Return (X, Y) of the center of cell containing provided text 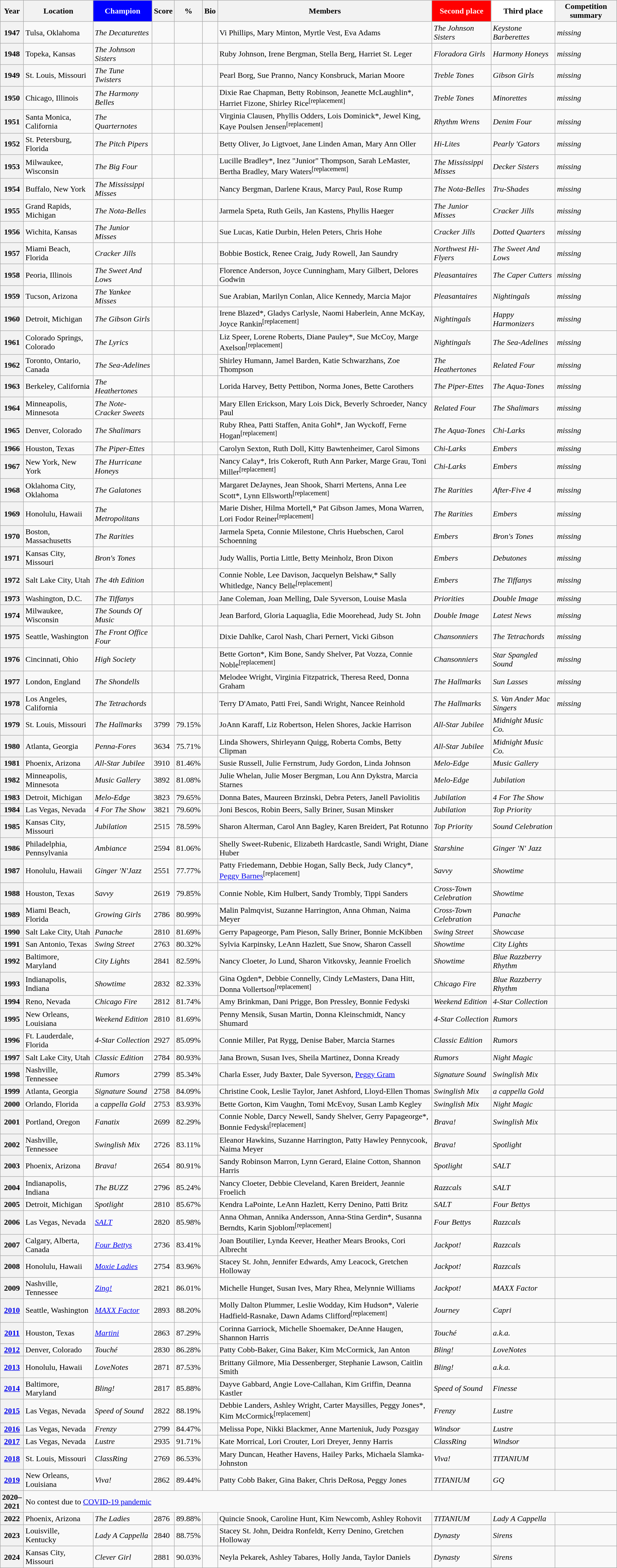
Connie Noble, Darcy Newell, Sandy Shelver, Gerry Papageorge*, Bonnie Fedyski[replacement] (325, 1122)
81.74% (189, 1002)
Connie Noble, Lee Davison, Jacquelyn Belshaw,* Sally Whitledge, Nancy Belle[replacement] (325, 580)
1968 (12, 490)
2726 (163, 1144)
1959 (12, 296)
Peoria, Illinois (58, 275)
2022 (12, 1519)
2619 (163, 893)
The Yankee Misses (123, 296)
81.08% (189, 780)
Eleanor Hawkins, Suzanne Harrington, Patty Hawley Pennycook, Naima Meyer (325, 1144)
89.88% (189, 1519)
Debutones (523, 558)
2871 (163, 1367)
Ginger 'N'Jazz (123, 871)
80.99% (189, 915)
The Big Four (123, 167)
Jarmela Speta, Connie Milestone, Chris Huebschen, Carol Schoenning (325, 536)
Pearly 'Gators (523, 144)
Members (325, 11)
Connie Noble, Kim Hulbert, Sandy Trombly, Tippi Sanders (325, 893)
The Pitch Pipers (123, 144)
Gerry Papageorge, Pam Pieson, Sally Briner, Bonnie McKibben (325, 932)
1998 (12, 1074)
1971 (12, 558)
Fanatix (123, 1122)
The Lyrics (123, 343)
Nancy Cloeter, Jo Lund, Sharon Vitkovsky, Jeannie Froelich (325, 962)
2005 (12, 1204)
1980 (12, 746)
1984 (12, 810)
Sylvia Karpinsky, LeAnn Hazlett, Sue Snow, Sharon Cassell (325, 944)
Mary Ellen Erickson, Mary Lois Dick, Beverly Schroeder, Nancy Paul (325, 408)
1994 (12, 1002)
84.47% (189, 1429)
2821 (163, 1288)
Lorida Harvey, Betty Pettibon, Norma Jones, Bette Carothers (325, 386)
2007 (12, 1245)
Reno, Nevada (58, 1002)
Mary Duncan, Heather Havens, Hailey Parks, Michaela Slamka-Johnston (325, 1459)
Ginger 'N' Jazz (523, 848)
Corinna Garriock, Michelle Shoemaker, DeAnne Haugen, Shannon Harris (325, 1333)
Florence Anderson, Joyce Cunningham, Mary Gilbert, Delores Godwin (325, 275)
2769 (163, 1459)
% (189, 11)
The Decaturettes (123, 32)
Ruby Rhea, Patti Staffen, Anita Gohl*, Jan Wyckoff, Ferne Hogan[replacement] (325, 430)
Happy Harmonizers (523, 319)
80.93% (189, 1057)
1954 (12, 189)
85.67% (189, 1204)
2001 (12, 1122)
87.29% (189, 1333)
Calgary, Alberta, Canada (58, 1245)
2000 (12, 1104)
Finesse (523, 1388)
2736 (163, 1245)
79.60% (189, 810)
2011 (12, 1333)
1978 (12, 703)
Joni Bescos, Robin Beers, Sally Briner, Susan Minsker (325, 810)
86.53% (189, 1459)
Shirley Humann, Jamel Barden, Katie Schwarzhans, Zoe Thompson (325, 365)
Location (58, 11)
2763 (163, 944)
1960 (12, 319)
Ruby Johnson, Irene Bergman, Stella Berg, Harriet St. Leger (325, 54)
2786 (163, 915)
Melodee Wright, Virginia Fitzpatrick, Theresa Reed, Donna Graham (325, 682)
Margaret DeJaynes, Jean Shook, Sharri Mertens, Anna Lee Scott*, Lynn Ellsworth[replacement] (325, 490)
1967 (12, 467)
1965 (12, 430)
84.09% (189, 1091)
1972 (12, 580)
Decker Sisters (523, 167)
1948 (12, 54)
The Sounds Of Music (123, 615)
2820 (163, 1222)
75.71% (189, 746)
83.96% (189, 1266)
The Caper Cutters (523, 275)
Northwest Hi-Flyers (461, 253)
1995 (12, 1019)
2817 (163, 1388)
Gina Ogden*, Debbie Connelly, Cindy LeMasters, Dana Hitt, Donna Vollertson[replacement] (325, 984)
Colorado Springs, Colorado (58, 343)
1973 (12, 598)
79.85% (189, 893)
London, England (58, 682)
80.91% (189, 1166)
2515 (163, 827)
Stacey St. John, Deidra Ronfeldt, Kerry Denino, Gretchen Holloway (325, 1535)
2893 (163, 1310)
2014 (12, 1388)
1981 (12, 763)
Stacey St. John, Jennifer Edwards, Amy Leacock, Gretchen Holloway (325, 1266)
The Tune Twisters (123, 75)
Bio (210, 11)
Nancy Calay*, Iris Cokeroft, Ruth Ann Parker, Marge Grau, Toni Miller[replacement] (325, 467)
Charla Esser, Judy Baxter, Dale Syverson, Peggy Gram (325, 1074)
Year (12, 11)
1963 (12, 386)
Irene Blazed*, Gladys Carlysle, Naomi Haberlein, Anne McKay, Joyce Rankin[replacement] (325, 319)
High Society (123, 660)
Penna-Fores (123, 746)
2009 (12, 1288)
Sue Lucas, Katie Durbin, Helen Peters, Chris Hohe (325, 232)
2830 (163, 1350)
Tucson, Arizona (58, 296)
Philadelphia, Pennsylvania (58, 848)
Competition summary (586, 11)
The Harmony Belles (123, 98)
2023 (12, 1535)
Kate Morrical, Lori Crouter, Lori Dreyer, Jenny Harris (325, 1442)
Susie Russell, Julie Fernstrum, Judy Gordon, Linda Johnson (325, 763)
Rhythm Wrens (461, 122)
Journey (461, 1310)
Amy Brinkman, Dani Prigge, Bon Pressley, Bonnie Fedyski (325, 1002)
91.71% (189, 1442)
Sound Celebration (523, 827)
Vi Phillips, Mary Minton, Myrtle Vest, Eva Adams (325, 32)
JoAnn Karaff, Liz Robertson, Helen Shores, Jackie Harrison (325, 725)
1985 (12, 827)
Ft. Lauderdale, Florida (58, 1040)
1993 (12, 984)
2012 (12, 1350)
Jane Coleman, Joan Melling, Dale Syverson, Louise Masla (325, 598)
Liz Speer, Lorene Roberts, Diane Pauley*, Sue McCoy, Marge Axelson[replacement] (325, 343)
Second place (461, 11)
Joan Boutilier, Lynda Keever, Heather Mears Brooks, Cori Albrecht (325, 1245)
Cincinnati, Ohio (58, 660)
2008 (12, 1266)
Bette Gorton, Kim Vaughn, Tomi McEvoy, Susan Lamb Kegley (325, 1104)
1958 (12, 275)
Sandy Robinson Marron, Lynn Gerard, Elaine Cotton, Shannon Harris (325, 1166)
3821 (163, 810)
Champion (123, 11)
86.28% (189, 1350)
Carolyn Sexton, Ruth Doll, Kitty Bawtenheimer, Carol Simons (325, 448)
2006 (12, 1222)
1970 (12, 536)
3823 (163, 797)
1997 (12, 1057)
1951 (12, 122)
79.65% (189, 797)
Patty Cobb-Baker, Gina Baker, Kim McCormick, Jan Anton (325, 1350)
Christine Cook, Leslie Taylor, Janet Ashford, Lloyd-Ellen Thomas (325, 1091)
Debbie Landers, Ashley Wright, Carter Maysilles, Peggy Jones*, Kim McCormick[replacement] (325, 1411)
Melissa Pope, Nikki Blackmer, Anne Marteniuk, Judy Pozsgay (325, 1429)
2840 (163, 1535)
1969 (12, 514)
1974 (12, 615)
Dixie Dahlke, Carol Nash, Chari Pernert, Vicki Gibson (325, 636)
85.09% (189, 1040)
Buffalo, New York (58, 189)
3799 (163, 725)
The Note-Cracker Sweets (123, 408)
Showcase (523, 932)
2876 (163, 1519)
1983 (12, 797)
Los Angeles, California (58, 703)
Patty Friedemann, Debbie Hogan, Sally Beck, Judy Clancy*, Peggy Barnes[replacement] (325, 871)
1953 (12, 167)
1996 (12, 1040)
2753 (163, 1104)
Toronto, Ontario, Canada (58, 365)
The Ladies (123, 1519)
82.59% (189, 962)
79.15% (189, 725)
85.34% (189, 1074)
2024 (12, 1557)
88.19% (189, 1411)
Bette Gorton*, Kim Bone, Sandy Shelver, Pat Vozza, Connie Noble[replacement] (325, 660)
78.59% (189, 827)
Donna Bates, Maureen Brzinski, Debra Peters, Janell Paviolitis (325, 797)
The Quarternotes (123, 122)
2862 (163, 1480)
88.75% (189, 1535)
Topeka, Kansas (58, 54)
1988 (12, 893)
2016 (12, 1429)
Orlando, Florida (58, 1104)
Score (163, 11)
2863 (163, 1333)
The Gibson Girls (123, 319)
90.03% (189, 1557)
Portland, Oregon (58, 1122)
83.93% (189, 1104)
3910 (163, 763)
Harmony Honeys (523, 54)
1989 (12, 915)
Grand Rapids, Michigan (58, 210)
2832 (163, 984)
Jarmela Speta, Ruth Geils, Jan Kastens, Phyllis Haeger (325, 210)
2699 (163, 1122)
Third place (523, 11)
Louisville, Kentucky (58, 1535)
Tru-Shades (523, 189)
2017 (12, 1442)
Moxie Ladies (123, 1266)
Berkeley, California (58, 386)
Washington, D.C. (58, 598)
1982 (12, 780)
2019 (12, 1480)
85.24% (189, 1187)
77.77% (189, 871)
Linda Showers, Shirleyann Quigg, Roberta Combs, Betty Clipman (325, 746)
After-Five 4 (523, 490)
2654 (163, 1166)
2551 (163, 871)
2754 (163, 1266)
Patty Cobb Baker, Gina Baker, Chris DeRosa, Peggy Jones (325, 1480)
2935 (163, 1442)
1950 (12, 98)
Sue Arabian, Marilyn Conlan, Alice Kennedy, Marcia Major (325, 296)
Lucille Bradley*, Inez "Junior" Thompson, Sarah LeMaster, Bertha Bradley, Mary Waters[replacement] (325, 167)
Keystone Barberettes (523, 32)
2841 (163, 962)
Kendra LaPointe, LeAnn Hazlett, Kerry Denino, Patti Britz (325, 1204)
Judy Wallis, Portia Little, Betty Meinholz, Bron Dixon (325, 558)
Clever Girl (123, 1557)
Betty Oliver, Jo Ligtvoet, Jane Linden Aman, Mary Ann Oller (325, 144)
Dotted Quarters (523, 232)
GQ (523, 1480)
Martini (123, 1333)
83.11% (189, 1144)
Dayve Gabbard, Angie Love-Callahan, Kim Griffin, Deanna Kastler (325, 1388)
1949 (12, 75)
The Metropolitans (123, 514)
2927 (163, 1040)
Star Spangled Sound (523, 660)
Julie Whelan, Julie Moser Bergman, Lou Ann Dykstra, Marcia Starnes (325, 780)
1957 (12, 253)
Connie Miller, Pat Rygg, Denise Baber, Marcia Starnes (325, 1040)
1975 (12, 636)
2020–2021 (12, 1502)
Sun Lasses (523, 682)
2812 (163, 1002)
The BUZZ (123, 1187)
1990 (12, 932)
2018 (12, 1459)
88.20% (189, 1310)
Denim Four (523, 122)
82.33% (189, 984)
Santa Monica, California (58, 122)
Malin Palmqvist, Suzanne Harrington, Anna Ohman, Naima Meyer (325, 915)
Neyla Pekarek, Ashley Tabares, Holly Janda, Taylor Daniels (325, 1557)
87.53% (189, 1367)
Oklahoma City, Oklahoma (58, 490)
81.46% (189, 763)
2881 (163, 1557)
85.88% (189, 1388)
Growing Girls (123, 915)
S. Van Ander Mac Singers (523, 703)
Capri (523, 1310)
1991 (12, 944)
Bobbie Bostick, Renee Craig, Judy Rowell, Jan Saundry (325, 253)
Zing! (123, 1288)
2594 (163, 848)
Marie Disher, Hilma Mortell,* Pat Gibson James, Mona Warren, Lori Fodor Reiner[replacement] (325, 514)
1977 (12, 682)
1999 (12, 1091)
2015 (12, 1411)
San Antonio, Texas (58, 944)
Nancy Bergman, Darlene Kraus, Marcy Paul, Rose Rump (325, 189)
The Galatones (123, 490)
Wichita, Kansas (58, 232)
Hi-Lites (461, 144)
Ambiance (123, 848)
3634 (163, 746)
St. Petersburg, Florida (58, 144)
Quincie Snook, Caroline Hunt, Kim Newcomb, Ashley Rohovit (325, 1519)
Tulsa, Oklahoma (58, 32)
Brittany Gilmore, Mia Dessenberger, Stephanie Lawson, Caitlin Smith (325, 1367)
1947 (12, 32)
The Shondells (123, 682)
Latest News (523, 615)
Penny Mensik, Susan Martin, Donna Kleinschmidt, Nancy Shumard (325, 1019)
Jana Brown, Susan Ives, Sheila Martinez, Donna Kready (325, 1057)
80.32% (189, 944)
2004 (12, 1187)
2796 (163, 1187)
1956 (12, 232)
1964 (12, 408)
New York, New York (58, 467)
1979 (12, 725)
Nancy Cloeter, Debbie Cleveland, Karen Breidert, Jeannie Froelich (325, 1187)
Michelle Hunget, Susan Ives, Mary Rhea, Melynnie Williams (325, 1288)
85.98% (189, 1222)
Dixie Rae Chapman, Betty Robinson, Jeanette McLaughlin*, Harriet Fizone, Shirley Rice[replacement] (325, 98)
2002 (12, 1144)
1976 (12, 660)
Virginia Clausen, Phyllis Odders, Lois Dominick*, Jewel King, Kaye Poulsen Jensen[replacement] (325, 122)
1992 (12, 962)
2003 (12, 1166)
No contest due to COVID-19 pandemic (320, 1502)
Starshine (461, 848)
1986 (12, 848)
Boston, Massachusetts (58, 536)
Pearl Borg, Sue Pranno, Nancy Konsbruck, Marian Moore (325, 75)
83.41% (189, 1245)
Anna Ohman, Annika Andersson, Anna-Stina Gerdin*, Susanna Berndts, Karin Sjoblom[replacement] (325, 1222)
1987 (12, 871)
Minorettes (523, 98)
Molly Dalton Plummer, Leslie Wodday, Kim Hudson*, Valerie Hadfield-Rasnake, Dawn Adams Clifford[replacement] (325, 1310)
The Front Office Four (123, 636)
Priorities (461, 598)
Chicago, Illinois (58, 98)
1966 (12, 448)
3892 (163, 780)
2013 (12, 1367)
Jean Barford, Gloria Laquaglia, Edie Moorehead, Judy St. John (325, 615)
1952 (12, 144)
Terry D'Amato, Patti Frei, Sandi Wright, Nancee Reinhold (325, 703)
2784 (163, 1057)
2758 (163, 1091)
89.44% (189, 1480)
Shelly Sweet-Rubenic, Elizabeth Hardcastle, Sandi Wright, Diane Huber (325, 848)
Sharon Alterman, Carol Ann Bagley, Karen Breidert, Pat Rotunno (325, 827)
The 4th Edition (123, 580)
The Hurricane Honeys (123, 467)
86.01% (189, 1288)
81.06% (189, 848)
1955 (12, 210)
2822 (163, 1411)
1961 (12, 343)
82.29% (189, 1122)
Gibson Girls (523, 75)
2010 (12, 1310)
1962 (12, 365)
Floradora Girls (461, 54)
